Capture the cell that displays the provided text and extract its [X, Y] central coordinate. 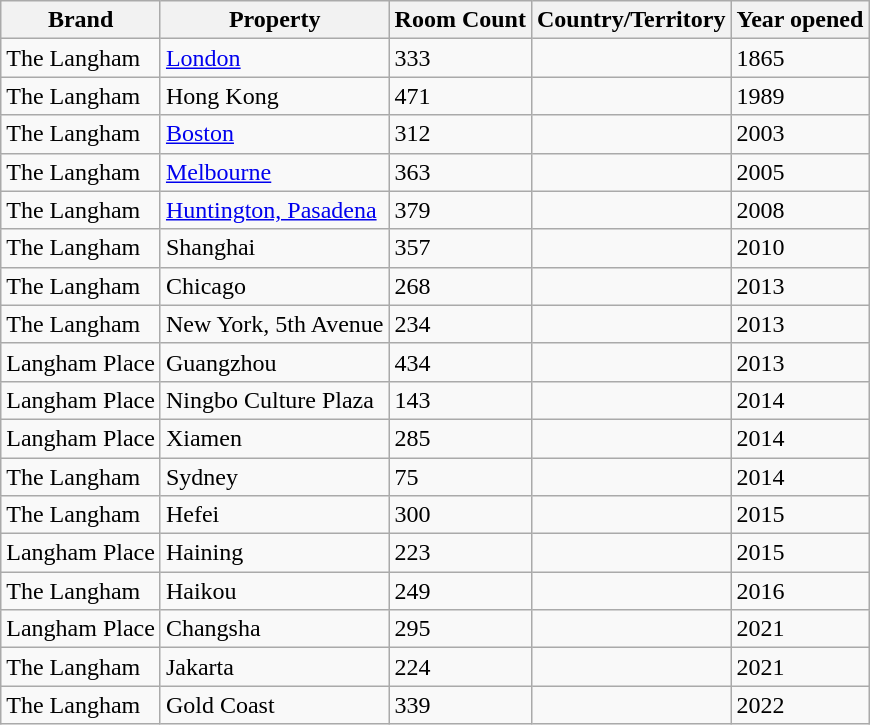
2016 [800, 591]
2003 [800, 134]
249 [460, 591]
300 [460, 515]
Guangzhou [274, 362]
471 [460, 96]
New York, 5th Avenue [274, 324]
Brand [81, 20]
Haining [274, 553]
434 [460, 362]
2005 [800, 172]
143 [460, 400]
Room Count [460, 20]
Jakarta [274, 667]
Changsha [274, 629]
Property [274, 20]
London [274, 58]
Hefei [274, 515]
234 [460, 324]
Hong Kong [274, 96]
Ningbo Culture Plaza [274, 400]
Country/Territory [630, 20]
339 [460, 705]
357 [460, 248]
268 [460, 286]
285 [460, 438]
295 [460, 629]
363 [460, 172]
223 [460, 553]
Melbourne [274, 172]
379 [460, 210]
Shanghai [274, 248]
Huntington, Pasadena [274, 210]
1989 [800, 96]
2010 [800, 248]
75 [460, 477]
2008 [800, 210]
2022 [800, 705]
1865 [800, 58]
Xiamen [274, 438]
224 [460, 667]
312 [460, 134]
Chicago [274, 286]
333 [460, 58]
Gold Coast [274, 705]
Sydney [274, 477]
Year opened [800, 20]
Haikou [274, 591]
Boston [274, 134]
